Extract the (X, Y) coordinate from the center of the cell holding the provided text.  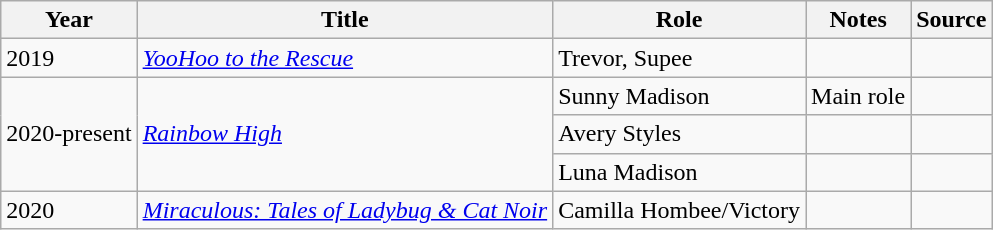
2019 (69, 58)
Year (69, 20)
Role (680, 20)
Main role (858, 96)
Avery Styles (680, 134)
Rainbow High (345, 134)
Miraculous: Tales of Ladybug & Cat Noir (345, 210)
Camilla Hombee/Victory (680, 210)
Source (952, 20)
Notes (858, 20)
Sunny Madison (680, 96)
2020 (69, 210)
Trevor, Supee (680, 58)
YooHoo to the Rescue (345, 58)
Title (345, 20)
Luna Madison (680, 172)
2020-present (69, 134)
